Scan for the cell matching the given text and deliver its (X, Y) coordinate at center. 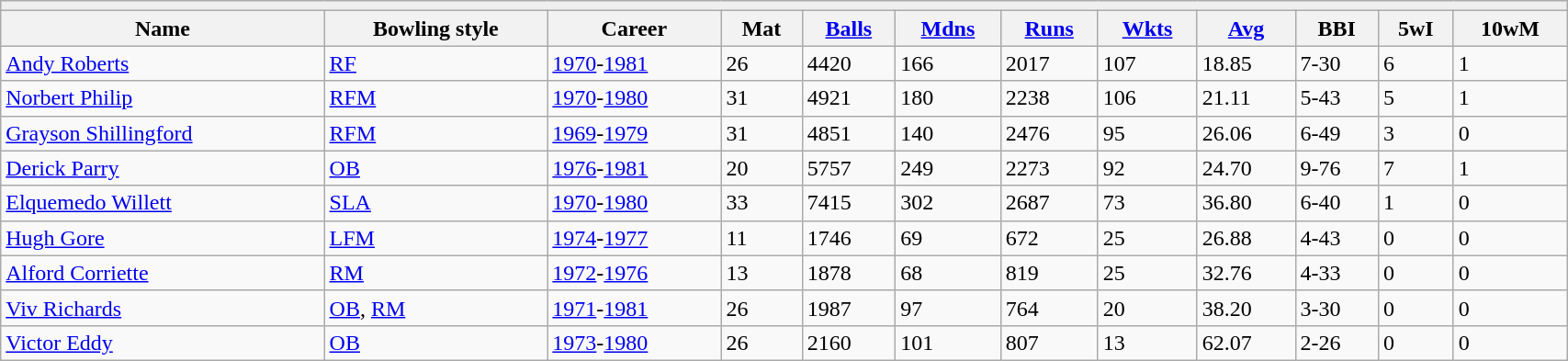
1969-1979 (634, 133)
SLA (435, 203)
4-43 (1337, 238)
1973-1980 (634, 343)
2476 (1049, 133)
62.07 (1246, 343)
807 (1049, 343)
73 (1147, 203)
18.85 (1246, 63)
106 (1147, 98)
68 (948, 273)
140 (948, 133)
2687 (1049, 203)
2-26 (1337, 343)
69 (948, 238)
Andy Roberts (163, 63)
5757 (849, 168)
38.20 (1246, 308)
Viv Richards (163, 308)
166 (948, 63)
36.80 (1246, 203)
1972-1976 (634, 273)
1970-1981 (634, 63)
OB, RM (435, 308)
249 (948, 168)
107 (1147, 63)
Mdns (948, 28)
3-30 (1337, 308)
5-43 (1337, 98)
Derick Parry (163, 168)
11 (761, 238)
Bowling style (435, 28)
1987 (849, 308)
RM (435, 273)
1971-1981 (634, 308)
Hugh Gore (163, 238)
RF (435, 63)
21.11 (1246, 98)
BBI (1337, 28)
5 (1416, 98)
Career (634, 28)
4921 (849, 98)
2017 (1049, 63)
4-33 (1337, 273)
2160 (849, 343)
Mat (761, 28)
24.70 (1246, 168)
Norbert Philip (163, 98)
302 (948, 203)
32.76 (1246, 273)
6 (1416, 63)
2238 (1049, 98)
95 (1147, 133)
7 (1416, 168)
Runs (1049, 28)
5wI (1416, 28)
Wkts (1147, 28)
92 (1147, 168)
26.06 (1246, 133)
26.88 (1246, 238)
6-49 (1337, 133)
Alford Corriette (163, 273)
1974-1977 (634, 238)
2273 (1049, 168)
Avg (1246, 28)
180 (948, 98)
LFM (435, 238)
7-30 (1337, 63)
97 (948, 308)
7415 (849, 203)
33 (761, 203)
1878 (849, 273)
819 (1049, 273)
Name (163, 28)
Victor Eddy (163, 343)
6-40 (1337, 203)
3 (1416, 133)
672 (1049, 238)
101 (948, 343)
Balls (849, 28)
4420 (849, 63)
764 (1049, 308)
1976-1981 (634, 168)
4851 (849, 133)
1746 (849, 238)
Elquemedo Willett (163, 203)
10wM (1510, 28)
Grayson Shillingford (163, 133)
9-76 (1337, 168)
